Return the (X, Y) coordinate for the center point of the cell that contains the specified text.  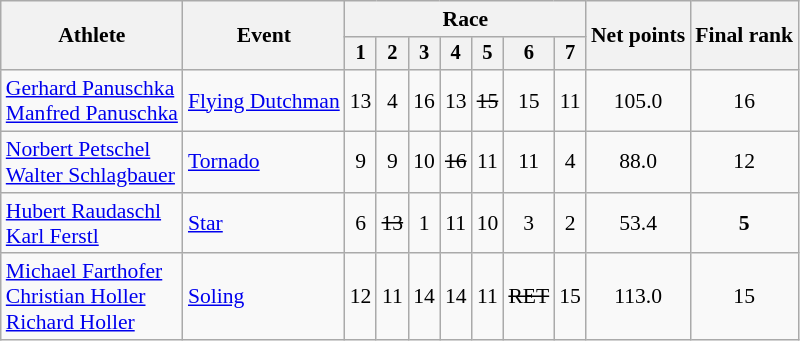
RET (528, 298)
Race (466, 19)
Hubert RaudaschlKarl Ferstl (92, 224)
105.0 (638, 100)
113.0 (638, 298)
Norbert PetschelWalter Schlagbauer (92, 162)
7 (570, 54)
Final rank (744, 36)
Athlete (92, 36)
Soling (264, 298)
Flying Dutchman (264, 100)
Michael FarthoferChristian HollerRichard Holler (92, 298)
Event (264, 36)
Star (264, 224)
88.0 (638, 162)
53.4 (638, 224)
Gerhard PanuschkaManfred Panuschka (92, 100)
Net points (638, 36)
Tornado (264, 162)
